Pinpoint the cell where the given text exists, returning its (x, y) midpoint coordinate. 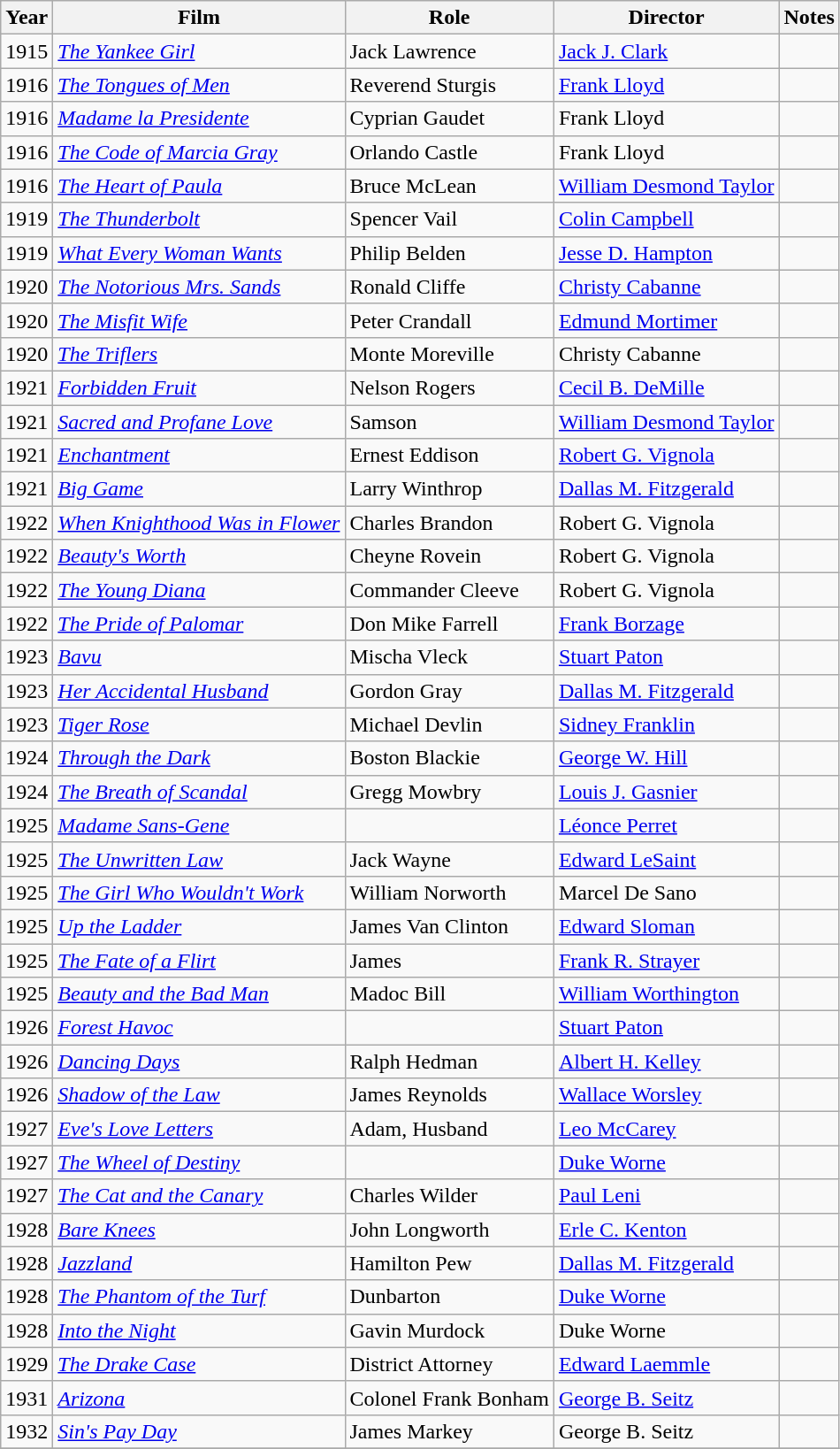
Forbidden Fruit (199, 387)
Peter Crandall (449, 320)
Orlando Castle (449, 152)
Through the Dark (199, 758)
Beauty's Worth (199, 556)
Jesse D. Hampton (667, 253)
Arizona (199, 1398)
Colin Campbell (667, 219)
Cyprian Gaudet (449, 119)
Madame Sans-Gene (199, 825)
Tiger Rose (199, 724)
The Young Diana (199, 590)
William Norworth (449, 893)
Michael Devlin (449, 724)
Spencer Vail (449, 219)
Bare Knees (199, 1230)
James Reynolds (449, 1095)
Edmund Mortimer (667, 320)
Commander Cleeve (449, 590)
Her Accidental Husband (199, 691)
Louis J. Gasnier (667, 792)
Philip Belden (449, 253)
1931 (27, 1398)
George W. Hill (667, 758)
Albert H. Kelley (667, 1062)
Jack Wayne (449, 859)
The Phantom of the Turf (199, 1297)
Nelson Rogers (449, 387)
Gavin Murdock (449, 1330)
Colonel Frank Bonham (449, 1398)
Cecil B. DeMille (667, 387)
The Code of Marcia Gray (199, 152)
The Misfit Wife (199, 320)
Gordon Gray (449, 691)
James Markey (449, 1431)
Edward Laemmle (667, 1364)
Notes (809, 18)
The Girl Who Wouldn't Work (199, 893)
Frank Borzage (667, 624)
Larry Winthrop (449, 489)
Director (667, 18)
Bavu (199, 657)
Wallace Worsley (667, 1095)
Paul Leni (667, 1196)
What Every Woman Wants (199, 253)
Samson (449, 422)
Adam, Husband (449, 1129)
Jack J. Clark (667, 51)
Sacred and Profane Love (199, 422)
Role (449, 18)
Erle C. Kenton (667, 1230)
Madoc Bill (449, 994)
The Tongues of Men (199, 85)
Gregg Mowbry (449, 792)
Hamilton Pew (449, 1263)
John Longworth (449, 1230)
Charles Brandon (449, 523)
When Knighthood Was in Flower (199, 523)
Year (27, 18)
Leo McCarey (667, 1129)
The Triflers (199, 354)
The Heart of Paula (199, 186)
Into the Night (199, 1330)
Dunbarton (449, 1297)
Film (199, 18)
Ralph Hedman (449, 1062)
Mischa Vleck (449, 657)
Marcel De Sano (667, 893)
Léonce Perret (667, 825)
1915 (27, 51)
Bruce McLean (449, 186)
Forest Havoc (199, 1028)
James Van Clinton (449, 926)
Frank R. Strayer (667, 960)
The Unwritten Law (199, 859)
Beauty and the Bad Man (199, 994)
Sidney Franklin (667, 724)
Monte Moreville (449, 354)
Jack Lawrence (449, 51)
1932 (27, 1431)
The Cat and the Canary (199, 1196)
District Attorney (449, 1364)
The Drake Case (199, 1364)
Madame la Presidente (199, 119)
Boston Blackie (449, 758)
Cheyne Rovein (449, 556)
The Fate of a Flirt (199, 960)
James (449, 960)
Dancing Days (199, 1062)
William Worthington (667, 994)
Jazzland (199, 1263)
Big Game (199, 489)
Eve's Love Letters (199, 1129)
Don Mike Farrell (449, 624)
The Thunderbolt (199, 219)
The Pride of Palomar (199, 624)
The Yankee Girl (199, 51)
Sin's Pay Day (199, 1431)
Edward Sloman (667, 926)
1929 (27, 1364)
Ronald Cliffe (449, 287)
Ernest Eddison (449, 456)
Edward LeSaint (667, 859)
Charles Wilder (449, 1196)
The Wheel of Destiny (199, 1162)
Shadow of the Law (199, 1095)
Enchantment (199, 456)
The Breath of Scandal (199, 792)
The Notorious Mrs. Sands (199, 287)
Up the Ladder (199, 926)
Reverend Sturgis (449, 85)
